For the text-containing cell, return its midpoint in [X, Y] coordinate format. 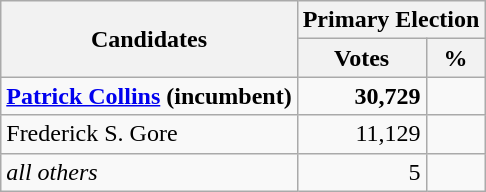
Primary Election [391, 20]
Votes [362, 58]
Frederick S. Gore [149, 134]
11,129 [362, 134]
Candidates [149, 39]
30,729 [362, 96]
5 [362, 172]
Patrick Collins (incumbent) [149, 96]
all others [149, 172]
% [456, 58]
